Find where the given text appears and provide that cell's center as (X, Y) coordinate. 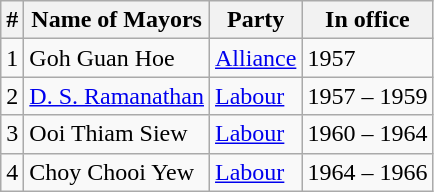
D. S. Ramanathan (117, 96)
1964 – 1966 (368, 172)
1960 – 1964 (368, 134)
Name of Mayors (117, 20)
Ooi Thiam Siew (117, 134)
In office (368, 20)
3 (12, 134)
4 (12, 172)
1 (12, 58)
1957 – 1959 (368, 96)
Choy Chooi Yew (117, 172)
Alliance (256, 58)
2 (12, 96)
1957 (368, 58)
Goh Guan Hoe (117, 58)
# (12, 20)
Party (256, 20)
